Pinpoint the cell where the given text exists, returning its (X, Y) midpoint coordinate. 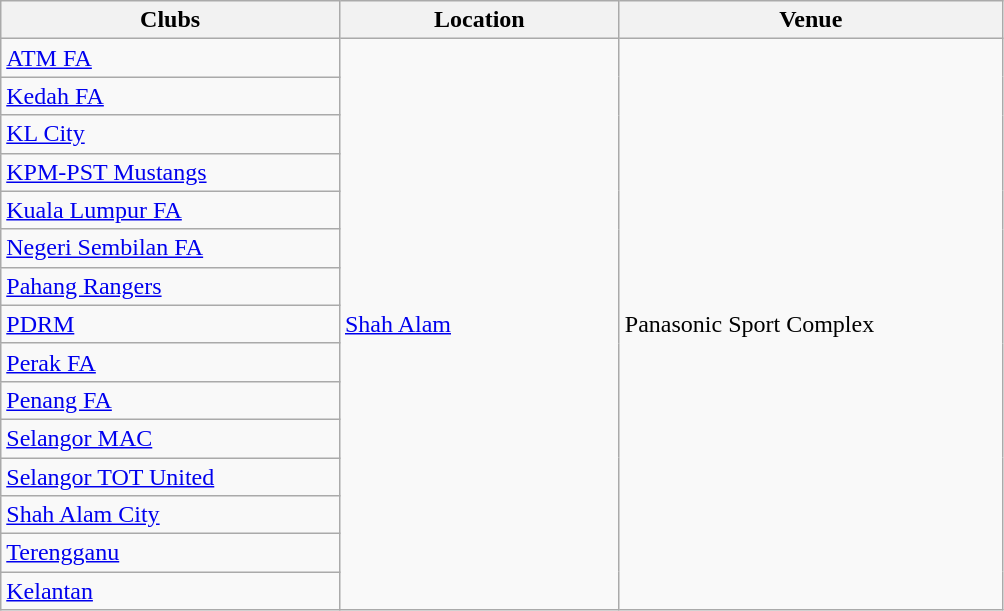
Shah Alam City (170, 515)
KL City (170, 134)
Venue (810, 20)
Penang FA (170, 400)
Kelantan (170, 591)
Clubs (170, 20)
Kuala Lumpur FA (170, 210)
Kedah FA (170, 96)
Shah Alam (479, 324)
ATM FA (170, 58)
Selangor TOT United (170, 477)
Pahang Rangers (170, 286)
KPM-PST Mustangs (170, 172)
Location (479, 20)
Panasonic Sport Complex (810, 324)
Terengganu (170, 553)
Selangor MAC (170, 438)
Perak FA (170, 362)
PDRM (170, 324)
Negeri Sembilan FA (170, 248)
